Capture the cell that displays the provided text and extract its (X, Y) central coordinate. 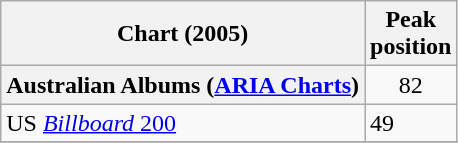
Chart (2005) (183, 34)
Peakposition (411, 34)
Australian Albums (ARIA Charts) (183, 85)
82 (411, 85)
49 (411, 123)
US Billboard 200 (183, 123)
